Capture the cell that displays the provided text and extract its [x, y] central coordinate. 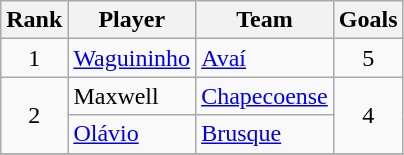
Team [265, 20]
Olávio [132, 134]
Maxwell [132, 96]
Brusque [265, 134]
1 [34, 58]
4 [368, 115]
Player [132, 20]
Waguininho [132, 58]
5 [368, 58]
2 [34, 115]
Goals [368, 20]
Chapecoense [265, 96]
Avaí [265, 58]
Rank [34, 20]
